Identify which cell holds the provided text, then report its (x, y) central coordinate. 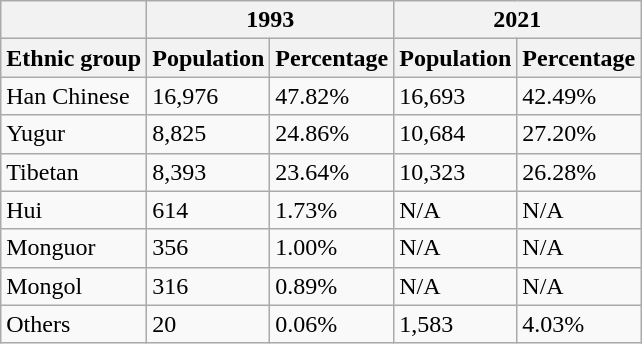
24.86% (332, 134)
10,323 (456, 172)
Yugur (74, 134)
1.73% (332, 210)
42.49% (579, 96)
10,684 (456, 134)
16,976 (208, 96)
356 (208, 248)
Han Chinese (74, 96)
2021 (518, 20)
Monguor (74, 248)
47.82% (332, 96)
0.06% (332, 324)
614 (208, 210)
23.64% (332, 172)
4.03% (579, 324)
8,825 (208, 134)
16,693 (456, 96)
26.28% (579, 172)
316 (208, 286)
20 (208, 324)
Hui (74, 210)
1993 (270, 20)
Others (74, 324)
27.20% (579, 134)
Ethnic group (74, 58)
0.89% (332, 286)
1,583 (456, 324)
8,393 (208, 172)
Tibetan (74, 172)
Mongol (74, 286)
1.00% (332, 248)
